Find where the given text appears and provide that cell's center as [X, Y] coordinate. 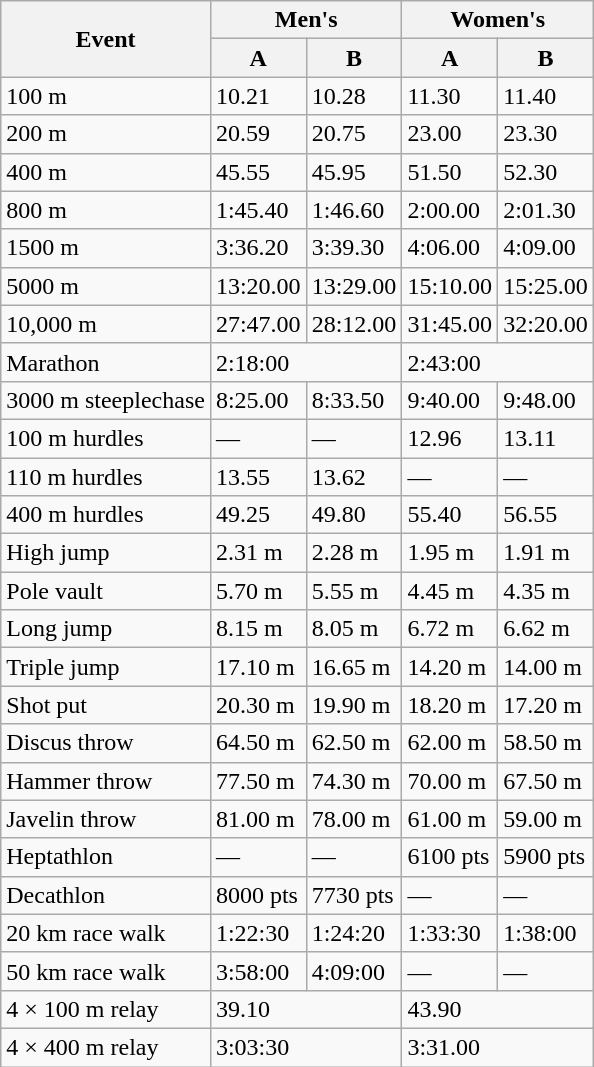
3000 m steeplechase [106, 400]
4:09.00 [546, 248]
15:10.00 [450, 286]
2:18:00 [306, 362]
17.20 m [546, 705]
28:12.00 [354, 324]
3:03:30 [306, 1047]
74.30 m [354, 781]
13.11 [546, 438]
Shot put [106, 705]
4 × 100 m relay [106, 1009]
4:09:00 [354, 971]
78.00 m [354, 819]
110 m hurdles [106, 477]
3:39.30 [354, 248]
Hammer throw [106, 781]
4.45 m [450, 591]
6.72 m [450, 629]
8:25.00 [258, 400]
3:31.00 [498, 1047]
17.10 m [258, 667]
2:00.00 [450, 210]
39.10 [306, 1009]
Marathon [106, 362]
77.50 m [258, 781]
Triple jump [106, 667]
52.30 [546, 172]
Heptathlon [106, 857]
64.50 m [258, 743]
High jump [106, 553]
2.28 m [354, 553]
5.55 m [354, 591]
59.00 m [546, 819]
400 m hurdles [106, 515]
13:20.00 [258, 286]
1:22:30 [258, 933]
Long jump [106, 629]
5900 pts [546, 857]
27:47.00 [258, 324]
1:46.60 [354, 210]
4:06.00 [450, 248]
49.80 [354, 515]
100 m [106, 96]
400 m [106, 172]
1.95 m [450, 553]
70.00 m [450, 781]
800 m [106, 210]
2:43:00 [498, 362]
Decathlon [106, 895]
45.55 [258, 172]
16.65 m [354, 667]
31:45.00 [450, 324]
2.31 m [258, 553]
6.62 m [546, 629]
23.00 [450, 134]
14.20 m [450, 667]
13.55 [258, 477]
58.50 m [546, 743]
20.75 [354, 134]
13:29.00 [354, 286]
100 m hurdles [106, 438]
4.35 m [546, 591]
8000 pts [258, 895]
20.59 [258, 134]
Discus throw [106, 743]
9:40.00 [450, 400]
8.15 m [258, 629]
9:48.00 [546, 400]
13.62 [354, 477]
1:45.40 [258, 210]
4 × 400 m relay [106, 1047]
56.55 [546, 515]
23.30 [546, 134]
45.95 [354, 172]
67.50 m [546, 781]
Women's [498, 20]
51.50 [450, 172]
10,000 m [106, 324]
20 km race walk [106, 933]
49.25 [258, 515]
11.40 [546, 96]
7730 pts [354, 895]
81.00 m [258, 819]
32:20.00 [546, 324]
8:33.50 [354, 400]
5.70 m [258, 591]
61.00 m [450, 819]
3:58:00 [258, 971]
5000 m [106, 286]
6100 pts [450, 857]
19.90 m [354, 705]
50 km race walk [106, 971]
200 m [106, 134]
1:24:20 [354, 933]
1.91 m [546, 553]
Javelin throw [106, 819]
1:33:30 [450, 933]
Men's [306, 20]
20.30 m [258, 705]
8.05 m [354, 629]
62.50 m [354, 743]
2:01.30 [546, 210]
10.21 [258, 96]
15:25.00 [546, 286]
3:36.20 [258, 248]
12.96 [450, 438]
10.28 [354, 96]
43.90 [498, 1009]
11.30 [450, 96]
1500 m [106, 248]
18.20 m [450, 705]
1:38:00 [546, 933]
55.40 [450, 515]
14.00 m [546, 667]
Event [106, 39]
Pole vault [106, 591]
62.00 m [450, 743]
